Pinpoint the cell where the given text exists, returning its (x, y) midpoint coordinate. 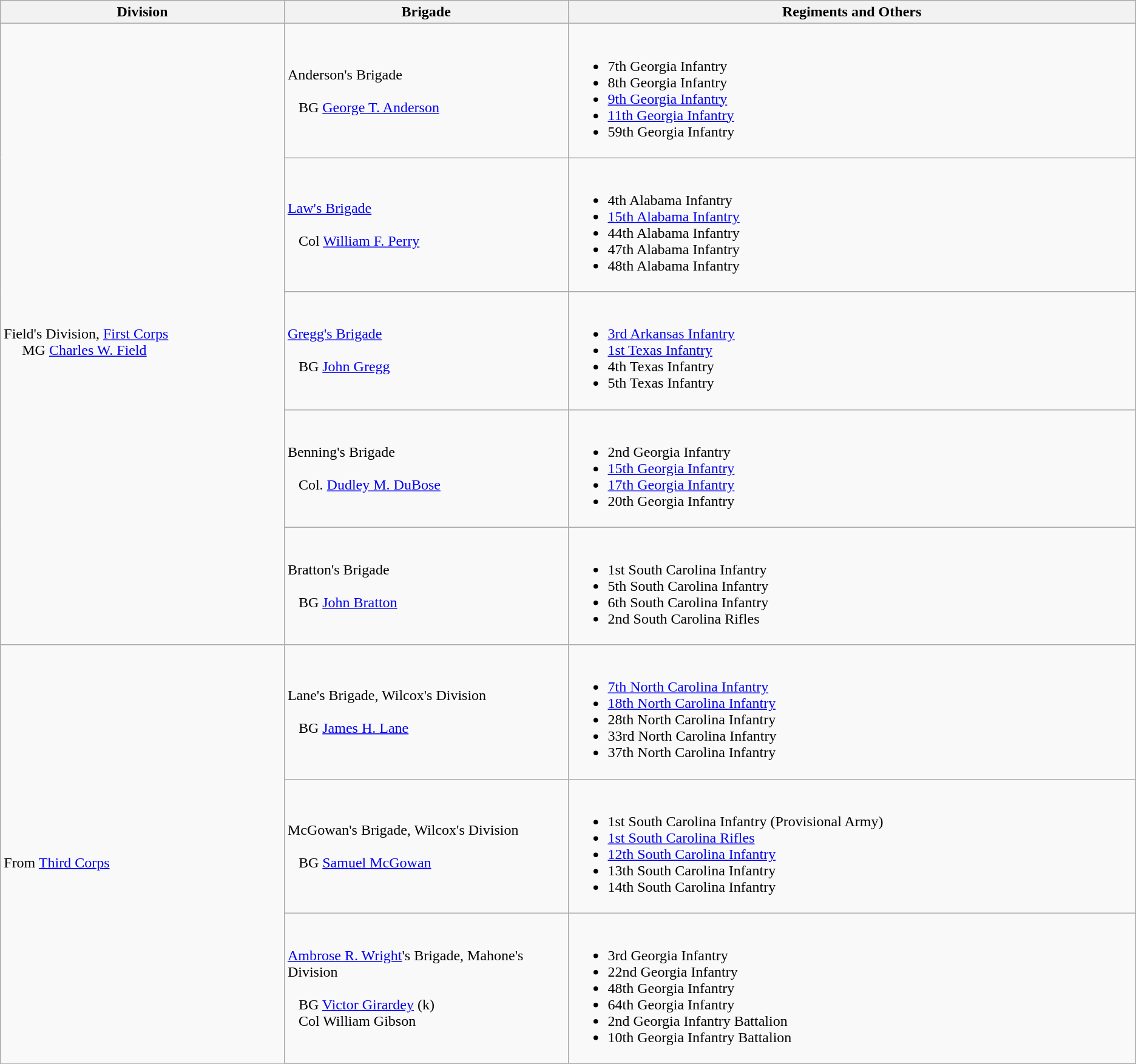
Lane's Brigade, Wilcox's Division BG James H. Lane (426, 712)
Benning's Brigade Col. Dudley M. DuBose (426, 468)
Field's Division, First Corps MG Charles W. Field (143, 334)
2nd Georgia Infantry15th Georgia Infantry17th Georgia Infantry20th Georgia Infantry (852, 468)
Gregg's Brigade BG John Gregg (426, 351)
Brigade (426, 12)
Division (143, 12)
Law's Brigade Col William F. Perry (426, 224)
Anderson's Brigade BG George T. Anderson (426, 91)
7th North Carolina Infantry18th North Carolina Infantry28th North Carolina Infantry33rd North Carolina Infantry37th North Carolina Infantry (852, 712)
From Third Corps (143, 854)
4th Alabama Infantry15th Alabama Infantry44th Alabama Infantry47th Alabama Infantry48th Alabama Infantry (852, 224)
Regiments and Others (852, 12)
Bratton's Brigade BG John Bratton (426, 586)
McGowan's Brigade, Wilcox's Division BG Samuel McGowan (426, 846)
3rd Georgia Infantry22nd Georgia Infantry48th Georgia Infantry64th Georgia Infantry2nd Georgia Infantry Battalion10th Georgia Infantry Battalion (852, 988)
3rd Arkansas Infantry1st Texas Infantry4th Texas Infantry5th Texas Infantry (852, 351)
7th Georgia Infantry8th Georgia Infantry9th Georgia Infantry11th Georgia Infantry59th Georgia Infantry (852, 91)
Ambrose R. Wright's Brigade, Mahone's Division BG Victor Girardey (k) Col William Gibson (426, 988)
1st South Carolina Infantry5th South Carolina Infantry6th South Carolina Infantry2nd South Carolina Rifles (852, 586)
